Locate the cell with the specified text and output its (x, y) center coordinate. 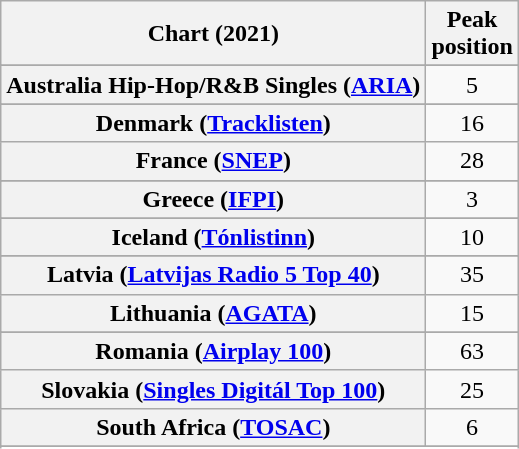
5 (472, 85)
28 (472, 161)
6 (472, 427)
Peakposition (472, 34)
Iceland (Tónlistinn) (214, 237)
South Africa (TOSAC) (214, 427)
Australia Hip-Hop/R&B Singles (ARIA) (214, 85)
10 (472, 237)
Romania (Airplay 100) (214, 351)
16 (472, 123)
Latvia (Latvijas Radio 5 Top 40) (214, 275)
35 (472, 275)
Slovakia (Singles Digitál Top 100) (214, 389)
Denmark (Tracklisten) (214, 123)
Chart (2021) (214, 34)
63 (472, 351)
France (SNEP) (214, 161)
Lithuania (AGATA) (214, 313)
3 (472, 199)
Greece (IFPI) (214, 199)
15 (472, 313)
25 (472, 389)
